For the text-containing cell, return its midpoint in (X, Y) coordinate format. 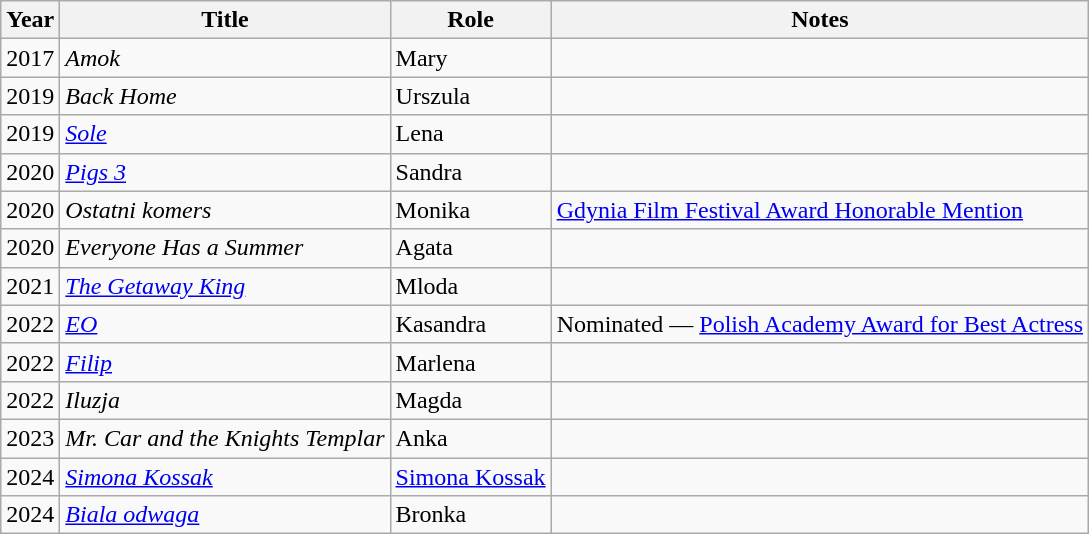
Anka (470, 438)
Lena (470, 134)
Back Home (225, 96)
EO (225, 324)
Pigs 3 (225, 172)
Year (30, 20)
Notes (820, 20)
Magda (470, 400)
Sole (225, 134)
Agata (470, 248)
Sandra (470, 172)
Bronka (470, 515)
Role (470, 20)
Marlena (470, 362)
Title (225, 20)
Mary (470, 58)
Mloda (470, 286)
The Getaway King (225, 286)
Amok (225, 58)
2017 (30, 58)
Everyone Has a Summer (225, 248)
Urszula (470, 96)
Mr. Car and the Knights Templar (225, 438)
Biala odwaga (225, 515)
Gdynia Film Festival Award Honorable Mention (820, 210)
Monika (470, 210)
Ostatni komers (225, 210)
Kasandra (470, 324)
2021 (30, 286)
Iluzja (225, 400)
Filip (225, 362)
2023 (30, 438)
Nominated — Polish Academy Award for Best Actress (820, 324)
